Detect which cell encompasses the target text, then output its [X, Y] center coordinate. 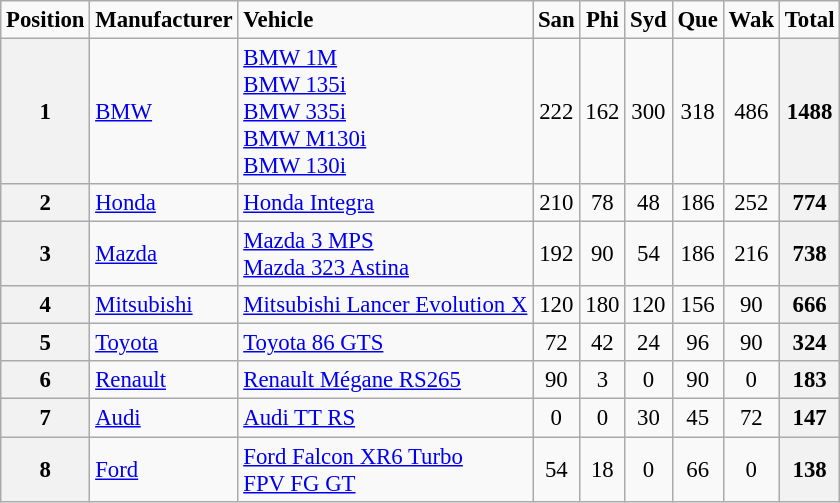
774 [809, 203]
300 [648, 112]
666 [809, 305]
1 [46, 112]
Position [46, 20]
Vehicle [386, 20]
Wak [751, 20]
318 [698, 112]
252 [751, 203]
Total [809, 20]
78 [602, 203]
216 [751, 254]
324 [809, 343]
Ford [164, 470]
BMW 1M BMW 135i BMW 335i BMW M130i BMW 130i [386, 112]
San [556, 20]
96 [698, 343]
BMW [164, 112]
Ford Falcon XR6 Turbo FPV FG GT [386, 470]
Syd [648, 20]
30 [648, 418]
Audi [164, 418]
222 [556, 112]
66 [698, 470]
5 [46, 343]
Manufacturer [164, 20]
7 [46, 418]
Mitsubishi [164, 305]
2 [46, 203]
486 [751, 112]
Mazda [164, 254]
147 [809, 418]
192 [556, 254]
Renault Mégane RS265 [386, 381]
210 [556, 203]
Mazda 3 MPS Mazda 323 Astina [386, 254]
Mitsubishi Lancer Evolution X [386, 305]
162 [602, 112]
183 [809, 381]
180 [602, 305]
Honda [164, 203]
48 [648, 203]
Audi TT RS [386, 418]
Phi [602, 20]
Honda Integra [386, 203]
6 [46, 381]
Renault [164, 381]
156 [698, 305]
Toyota 86 GTS [386, 343]
18 [602, 470]
Toyota [164, 343]
42 [602, 343]
1488 [809, 112]
4 [46, 305]
Que [698, 20]
8 [46, 470]
138 [809, 470]
738 [809, 254]
45 [698, 418]
24 [648, 343]
